Pinpoint the cell where the given text exists, returning its [x, y] midpoint coordinate. 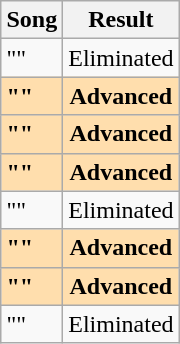
Song [32, 20]
Result [121, 20]
